Return the [x, y] coordinate for the center point of the cell that contains the specified text.  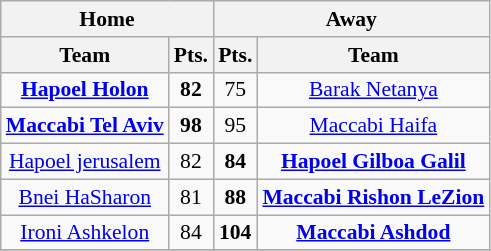
Hapoel Holon [85, 90]
Bnei HaSharon [85, 197]
Maccabi Haifa [373, 126]
Ironi Ashkelon [85, 233]
Hapoel Gilboa Galil [373, 162]
Barak Netanya [373, 90]
Hapoel jerusalem [85, 162]
Maccabi Rishon LeZion [373, 197]
75 [235, 90]
88 [235, 197]
81 [191, 197]
Maccabi Ashdod [373, 233]
98 [191, 126]
Home [107, 19]
95 [235, 126]
Maccabi Tel Aviv [85, 126]
Away [351, 19]
104 [235, 233]
